Return (x, y) of the center of cell containing provided text 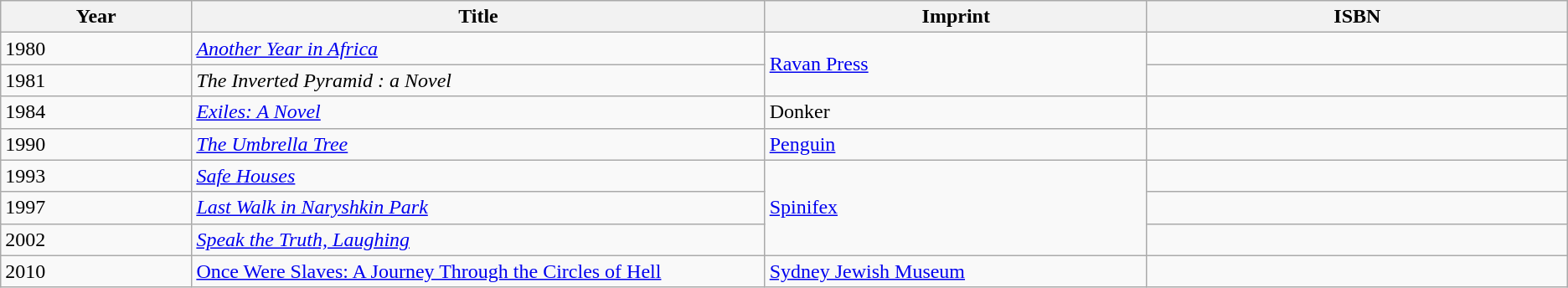
1997 (96, 208)
Speak the Truth, Laughing (478, 239)
Title (478, 17)
1993 (96, 176)
1990 (96, 144)
ISBN (1357, 17)
Donker (956, 112)
Another Year in Africa (478, 49)
2002 (96, 239)
The Umbrella Tree (478, 144)
Imprint (956, 17)
Once Were Slaves: A Journey Through the Circles of Hell (478, 271)
2010 (96, 271)
Ravan Press (956, 64)
1984 (96, 112)
Last Walk in Naryshkin Park (478, 208)
Penguin (956, 144)
The Inverted Pyramid : a Novel (478, 80)
Year (96, 17)
1980 (96, 49)
Safe Houses (478, 176)
1981 (96, 80)
Spinifex (956, 208)
Sydney Jewish Museum (956, 271)
Exiles: A Novel (478, 112)
